From the cell containing the given text, extract its center point as (x, y) coordinate. 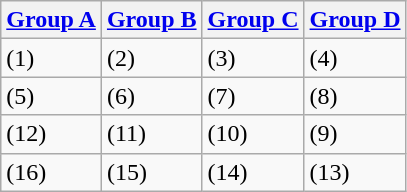
(14) (253, 172)
(3) (253, 58)
(4) (355, 58)
(11) (152, 134)
(10) (253, 134)
(12) (52, 134)
(15) (152, 172)
(2) (152, 58)
Group A (52, 20)
(5) (52, 96)
(13) (355, 172)
(16) (52, 172)
(7) (253, 96)
Group C (253, 20)
Group D (355, 20)
(6) (152, 96)
(1) (52, 58)
Group B (152, 20)
(9) (355, 134)
(8) (355, 96)
